Output the [x, y] coordinate of the center of the cell containing the given text.  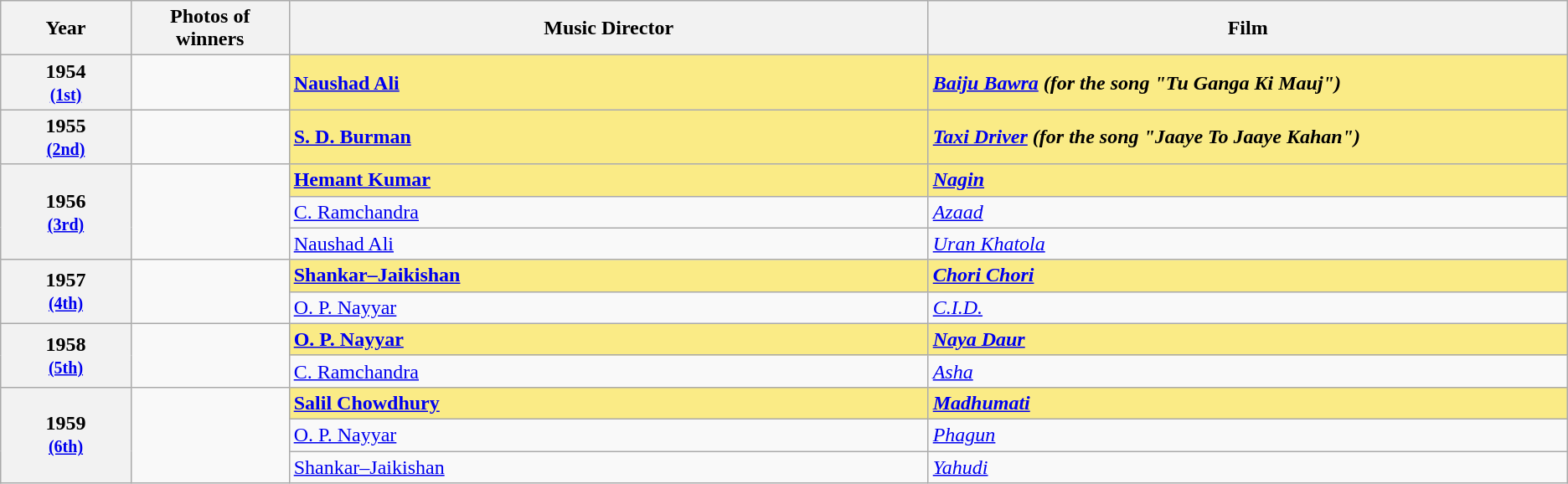
1959 (6th) [66, 435]
C.I.D. [1248, 307]
Nagin [1248, 180]
1958 (5th) [66, 355]
Taxi Driver (for the song "Jaaye To Jaaye Kahan") [1248, 137]
Phagun [1248, 435]
Hemant Kumar [608, 180]
1955 (2nd) [66, 137]
Yahudi [1248, 466]
1954 (1st) [66, 82]
Film [1248, 28]
Azaad [1248, 212]
Baiju Bawra (for the song "Tu Ganga Ki Mauj") [1248, 82]
Naya Daur [1248, 339]
Asha [1248, 371]
1957 (4th) [66, 291]
S. D. Burman [608, 137]
Music Director [608, 28]
Photos of winners [209, 28]
Year [66, 28]
Salil Chowdhury [608, 403]
Uran Khatola [1248, 244]
1956 (3rd) [66, 212]
Chori Chori [1248, 275]
Madhumati [1248, 403]
